Identify which cell holds the provided text, then report its (X, Y) central coordinate. 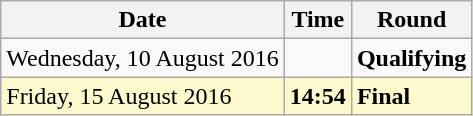
14:54 (318, 96)
Final (411, 96)
Date (143, 20)
Wednesday, 10 August 2016 (143, 58)
Qualifying (411, 58)
Round (411, 20)
Time (318, 20)
Friday, 15 August 2016 (143, 96)
